Return [X, Y] of the center of cell containing provided text 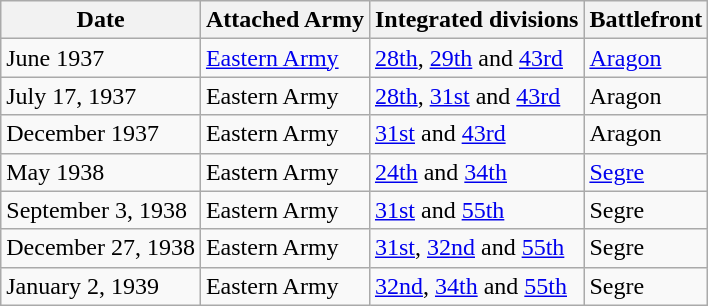
31st and 55th [476, 210]
May 1938 [101, 172]
24th and 34th [476, 172]
Integrated divisions [476, 20]
July 17, 1937 [101, 96]
Date [101, 20]
June 1937 [101, 58]
31st, 32nd and 55th [476, 248]
Battlefront [646, 20]
December 27, 1938 [101, 248]
September 3, 1938 [101, 210]
31st and 43rd [476, 134]
Attached Army [284, 20]
January 2, 1939 [101, 286]
December 1937 [101, 134]
32nd, 34th and 55th [476, 286]
28th, 29th and 43rd [476, 58]
28th, 31st and 43rd [476, 96]
